Locate the cell with the specified text and output its (x, y) center coordinate. 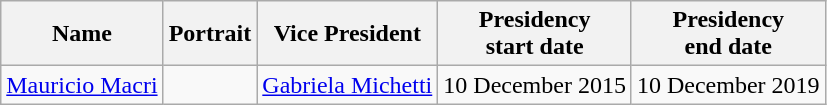
Presidencyend date (728, 34)
Presidencystart date (535, 34)
10 December 2019 (728, 85)
10 December 2015 (535, 85)
Gabriela Michetti (348, 85)
Mauricio Macri (82, 85)
Portrait (210, 34)
Vice President (348, 34)
Name (82, 34)
